Detect which cell encompasses the target text, then output its (x, y) center coordinate. 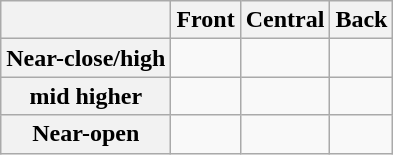
mid higher (86, 96)
Near-close/high (86, 58)
Front (206, 20)
Near-open (86, 134)
Back (362, 20)
Central (285, 20)
